Search for the cell housing the specified text and yield its [x, y] center coordinate. 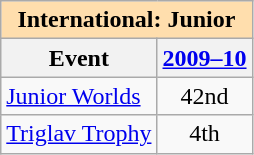
Event [79, 58]
4th [204, 134]
42nd [204, 96]
2009–10 [204, 58]
Junior Worlds [79, 96]
International: Junior [126, 20]
Triglav Trophy [79, 134]
